Scan for the cell matching the given text and deliver its (X, Y) coordinate at center. 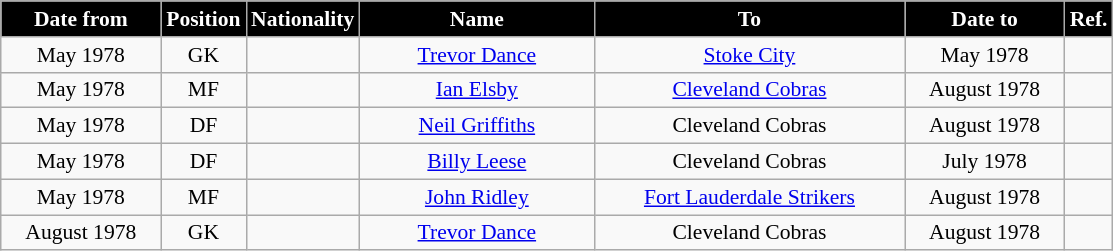
Date to (985, 19)
Stoke City (749, 55)
Neil Griffiths (476, 126)
Fort Lauderdale Strikers (749, 197)
Ian Elsby (476, 90)
Billy Leese (476, 162)
July 1978 (985, 162)
Ref. (1089, 19)
Position (204, 19)
Name (476, 19)
Nationality (302, 19)
To (749, 19)
John Ridley (476, 197)
Date from (81, 19)
